Search for the cell housing the specified text and yield its [x, y] center coordinate. 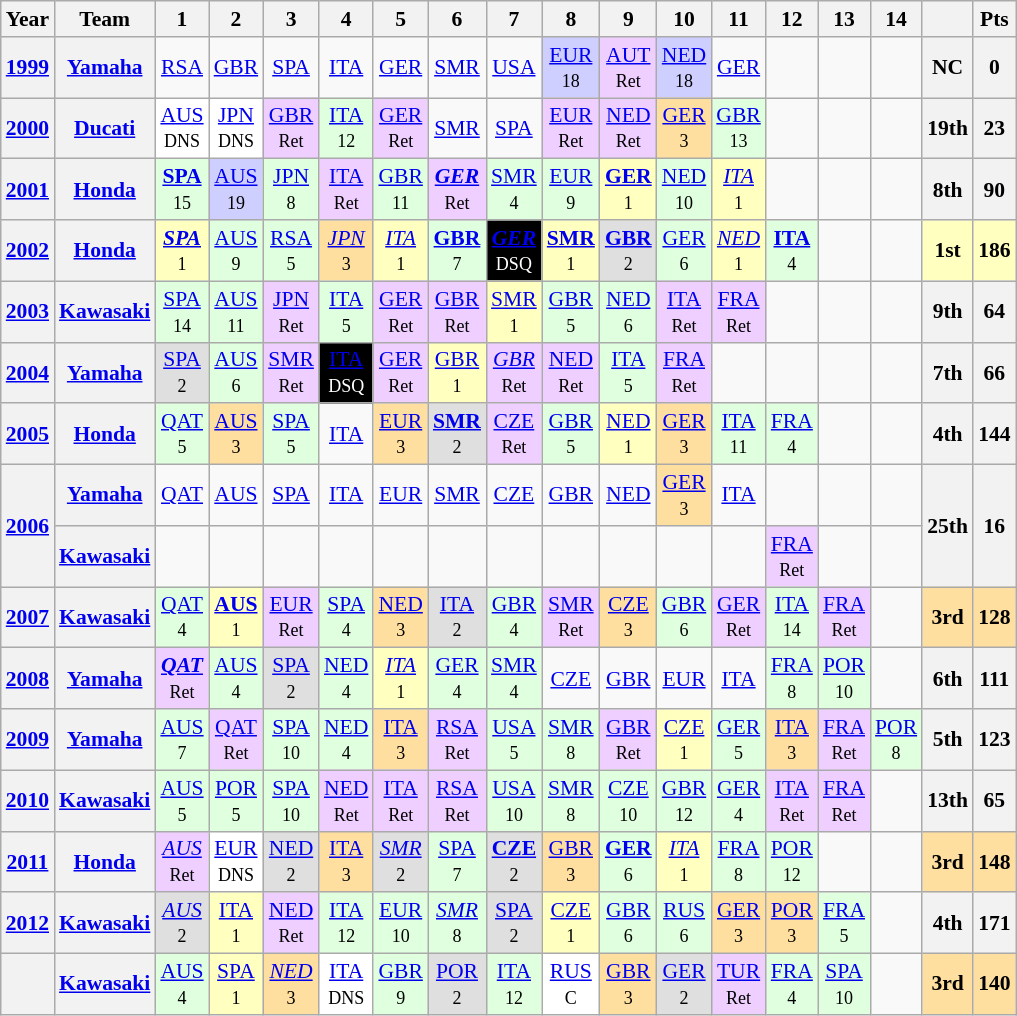
9 [628, 19]
GBR1 [457, 372]
AUS19 [236, 190]
2011 [28, 862]
GER5 [738, 740]
66 [994, 372]
POR3 [792, 924]
7th [948, 372]
RUS6 [684, 924]
23 [994, 128]
USA5 [514, 740]
5 [400, 19]
JPNDNS [236, 128]
EUR10 [400, 924]
2001 [28, 190]
Pts [994, 19]
POR2 [457, 984]
2006 [28, 526]
11 [738, 19]
12 [792, 19]
64 [994, 312]
QAT [182, 496]
CZE10 [628, 800]
ITADSQ [346, 372]
2012 [28, 924]
GER1 [628, 190]
Ducati [104, 128]
GBR11 [400, 190]
NC [948, 68]
EURDNS [236, 862]
RSA [182, 68]
1st [948, 250]
SPA4 [346, 618]
5th [948, 740]
NED6 [628, 312]
8th [948, 190]
QAT4 [182, 618]
111 [994, 678]
AUSDNS [182, 128]
AUSRet [182, 862]
CZE3 [628, 618]
4 [346, 19]
Team [104, 19]
AUS5 [182, 800]
JPNRet [291, 312]
EUR9 [571, 190]
14 [896, 19]
RSA5 [291, 250]
QAT5 [182, 434]
EUR18 [571, 68]
2004 [28, 372]
Year [28, 19]
NED18 [684, 68]
NED2 [291, 862]
1 [182, 19]
GBR7 [457, 250]
16 [994, 526]
GBR12 [684, 800]
90 [994, 190]
ITADNS [346, 984]
2007 [28, 618]
FRA5 [844, 924]
2010 [28, 800]
AUS2 [182, 924]
25th [948, 526]
NED [628, 496]
148 [994, 862]
POR5 [236, 800]
13 [844, 19]
AUS3 [236, 434]
GER2 [684, 984]
JPN3 [346, 250]
ITA14 [792, 618]
AUS1 [236, 618]
128 [994, 618]
JPN8 [291, 190]
GBR2 [628, 250]
6th [948, 678]
2008 [28, 678]
2005 [28, 434]
3 [291, 19]
6 [457, 19]
2000 [28, 128]
GBR4 [514, 618]
140 [994, 984]
AUS9 [236, 250]
AUS [236, 496]
AUS7 [182, 740]
2003 [28, 312]
SPA7 [457, 862]
RUSC [571, 984]
AUTRet [628, 68]
CZE2 [514, 862]
7 [514, 19]
2 [236, 19]
CZERet [514, 434]
AUS11 [236, 312]
POR10 [844, 678]
123 [994, 740]
USA10 [514, 800]
GBR13 [738, 128]
SPA14 [182, 312]
USA [514, 68]
ITA11 [738, 434]
9th [948, 312]
POR8 [896, 740]
EUR3 [400, 434]
SPA5 [291, 434]
13th [948, 800]
171 [994, 924]
SPA15 [182, 190]
10 [684, 19]
ITA2 [457, 618]
65 [994, 800]
GBR9 [400, 984]
144 [994, 434]
ITA4 [792, 250]
0 [994, 68]
AUS6 [236, 372]
8 [571, 19]
TURRet [738, 984]
GERDSQ [514, 250]
NED10 [684, 190]
2002 [28, 250]
2009 [28, 740]
POR12 [792, 862]
186 [994, 250]
19th [948, 128]
1999 [28, 68]
